Determine the (X, Y) coordinate at the center of the cell enclosing the given text.  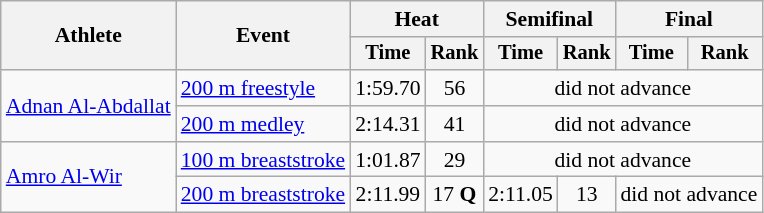
Event (263, 36)
200 m freestyle (263, 88)
1:01.87 (388, 160)
100 m breaststroke (263, 160)
41 (455, 124)
Athlete (88, 36)
2:14.31 (388, 124)
Semifinal (549, 19)
2:11.99 (388, 195)
56 (455, 88)
200 m breaststroke (263, 195)
200 m medley (263, 124)
29 (455, 160)
Amro Al-Wir (88, 178)
17 Q (455, 195)
Final (688, 19)
Heat (416, 19)
13 (587, 195)
Adnan Al-Abdallat (88, 106)
2:11.05 (520, 195)
1:59.70 (388, 88)
